Determine the [x, y] coordinate at the center of the cell enclosing the given text.  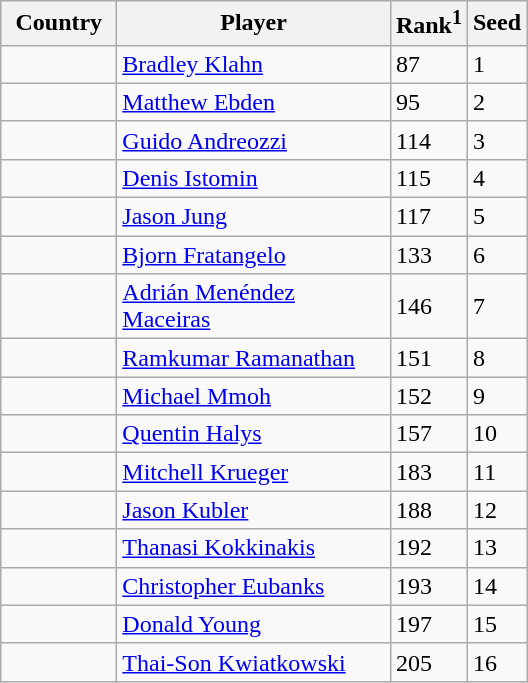
157 [428, 434]
114 [428, 140]
13 [496, 548]
117 [428, 217]
Mitchell Krueger [254, 472]
5 [496, 217]
1 [496, 64]
Jason Kubler [254, 510]
Rank1 [428, 24]
Bradley Klahn [254, 64]
10 [496, 434]
Country [59, 24]
Christopher Eubanks [254, 586]
9 [496, 396]
Adrián Menéndez Maceiras [254, 306]
7 [496, 306]
Player [254, 24]
3 [496, 140]
133 [428, 255]
Bjorn Fratangelo [254, 255]
146 [428, 306]
Seed [496, 24]
151 [428, 358]
Thai-Son Kwiatkowski [254, 662]
4 [496, 178]
Thanasi Kokkinakis [254, 548]
Michael Mmoh [254, 396]
205 [428, 662]
183 [428, 472]
Matthew Ebden [254, 102]
15 [496, 624]
152 [428, 396]
188 [428, 510]
16 [496, 662]
8 [496, 358]
12 [496, 510]
11 [496, 472]
95 [428, 102]
192 [428, 548]
Donald Young [254, 624]
115 [428, 178]
Quentin Halys [254, 434]
14 [496, 586]
6 [496, 255]
193 [428, 586]
Jason Jung [254, 217]
197 [428, 624]
Denis Istomin [254, 178]
Guido Andreozzi [254, 140]
87 [428, 64]
2 [496, 102]
Ramkumar Ramanathan [254, 358]
